Detect which cell encompasses the target text, then output its (X, Y) center coordinate. 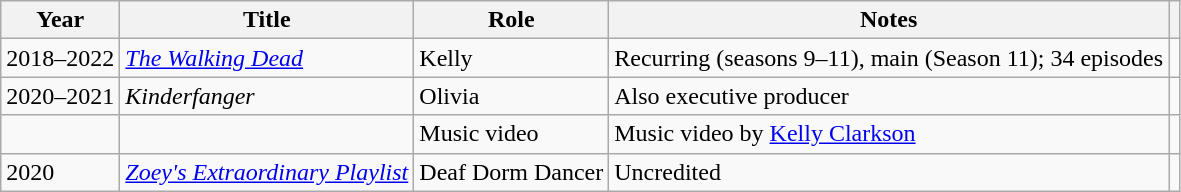
Zoey's Extraordinary Playlist (267, 172)
Title (267, 20)
Also executive producer (889, 96)
Music video by Kelly Clarkson (889, 134)
Role (512, 20)
Deaf Dorm Dancer (512, 172)
Uncredited (889, 172)
The Walking Dead (267, 58)
Recurring (seasons 9–11), main (Season 11); 34 episodes (889, 58)
2018–2022 (60, 58)
Olivia (512, 96)
Music video (512, 134)
2020 (60, 172)
Kelly (512, 58)
Notes (889, 20)
Year (60, 20)
2020–2021 (60, 96)
Kinderfanger (267, 96)
